For the text-containing cell, return its midpoint in (X, Y) coordinate format. 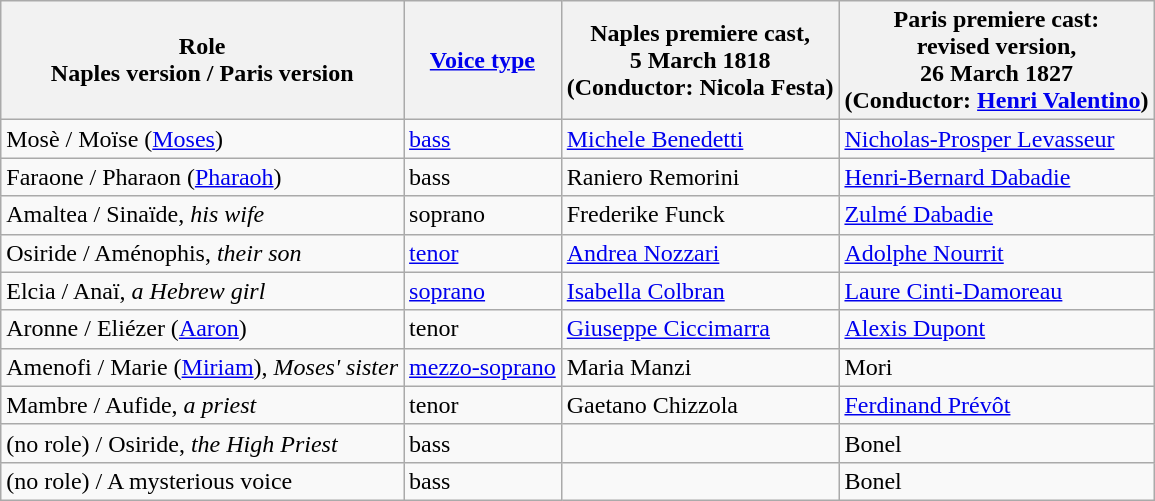
Michele Benedetti (700, 139)
Voice type (483, 60)
Maria Manzi (700, 367)
Mambre / Aufide, a priest (202, 405)
Giuseppe Ciccimarra (700, 329)
Zulmé Dabadie (996, 215)
Naples premiere cast,5 March 1818(Conductor: Nicola Festa) (700, 60)
mezzo-soprano (483, 367)
Elcia / Anaï, a Hebrew girl (202, 291)
Henri-Bernard Dabadie (996, 177)
Adolphe Nourrit (996, 253)
Amenofi / Marie (Miriam), Moses' sister (202, 367)
Laure Cinti-Damoreau (996, 291)
(no role) / Osiride, the High Priest (202, 443)
Raniero Remorini (700, 177)
Isabella Colbran (700, 291)
(no role) / A mysterious voice (202, 481)
Nicholas-Prosper Levasseur (996, 139)
Ferdinand Prévôt (996, 405)
RoleNaples version / Paris version (202, 60)
Osiride / Aménophis, their son (202, 253)
Mosè / Moïse (Moses) (202, 139)
Mori (996, 367)
Aronne / Eliézer (Aaron) (202, 329)
Andrea Nozzari (700, 253)
Amaltea / Sinaïde, his wife (202, 215)
Paris premiere cast:revised version,26 March 1827(Conductor: Henri Valentino) (996, 60)
Frederike Funck (700, 215)
Faraone / Pharaon (Pharaoh) (202, 177)
Alexis Dupont (996, 329)
Gaetano Chizzola (700, 405)
